Search for the cell housing the specified text and yield its [x, y] center coordinate. 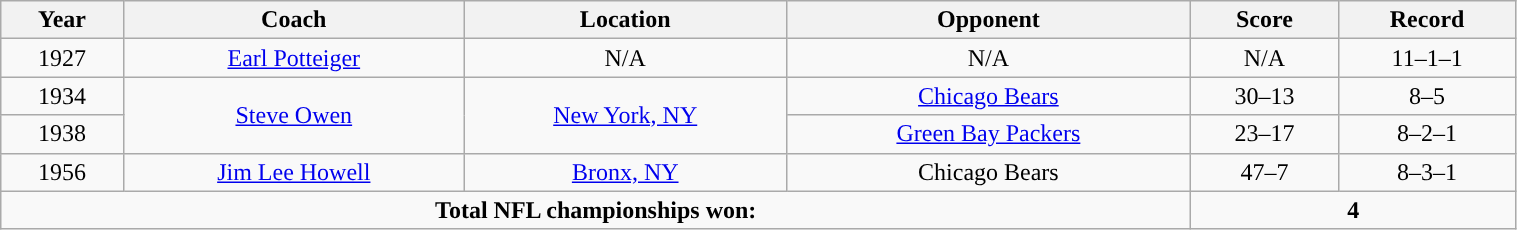
8–5 [1427, 96]
New York, NY [625, 115]
1934 [62, 96]
11–1–1 [1427, 58]
Score [1264, 20]
Opponent [988, 20]
Record [1427, 20]
4 [1354, 210]
30–13 [1264, 96]
1938 [62, 134]
Jim Lee Howell [294, 172]
1927 [62, 58]
Year [62, 20]
Earl Potteiger [294, 58]
Location [625, 20]
Total NFL championships won: [596, 210]
8–2–1 [1427, 134]
47–7 [1264, 172]
8–3–1 [1427, 172]
Green Bay Packers [988, 134]
Coach [294, 20]
23–17 [1264, 134]
Bronx, NY [625, 172]
Steve Owen [294, 115]
1956 [62, 172]
